From the cell containing the given text, extract its center point as (X, Y) coordinate. 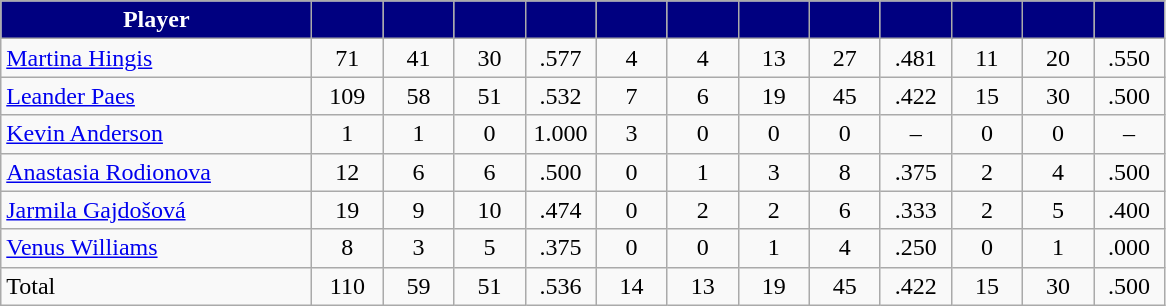
109 (348, 96)
41 (418, 58)
Leander Paes (156, 96)
11 (986, 58)
Anastasia Rodionova (156, 172)
.250 (916, 248)
.536 (560, 286)
Martina Hingis (156, 58)
9 (418, 210)
Player (156, 20)
.550 (1130, 58)
Total (156, 286)
Venus Williams (156, 248)
1.000 (560, 134)
.481 (916, 58)
Kevin Anderson (156, 134)
71 (348, 58)
14 (632, 286)
27 (844, 58)
110 (348, 286)
20 (1058, 58)
.577 (560, 58)
.474 (560, 210)
.532 (560, 96)
.333 (916, 210)
12 (348, 172)
10 (490, 210)
58 (418, 96)
.000 (1130, 248)
7 (632, 96)
59 (418, 286)
Jarmila Gajdošová (156, 210)
.400 (1130, 210)
